Locate the cell with the specified text and output its [x, y] center coordinate. 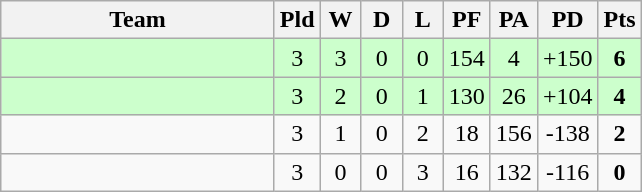
156 [514, 134]
Pld [297, 20]
154 [466, 58]
-116 [568, 172]
+150 [568, 58]
D [382, 20]
PA [514, 20]
132 [514, 172]
PD [568, 20]
L [422, 20]
18 [466, 134]
W [340, 20]
130 [466, 96]
26 [514, 96]
Team [138, 20]
+104 [568, 96]
Pts [620, 20]
16 [466, 172]
6 [620, 58]
-138 [568, 134]
PF [466, 20]
